Return (X, Y) of the center of cell containing provided text 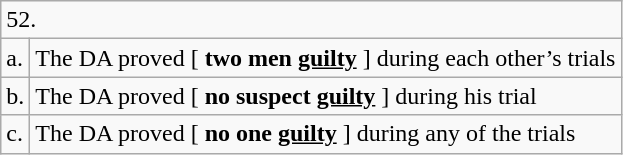
c. (16, 134)
The DA proved [ two men guilty ] during each other’s trials (326, 58)
The DA proved [ no one guilty ] during any of the trials (326, 134)
52. (311, 20)
b. (16, 96)
a. (16, 58)
The DA proved [ no suspect guilty ] during his trial (326, 96)
